Detect which cell encompasses the target text, then output its [X, Y] center coordinate. 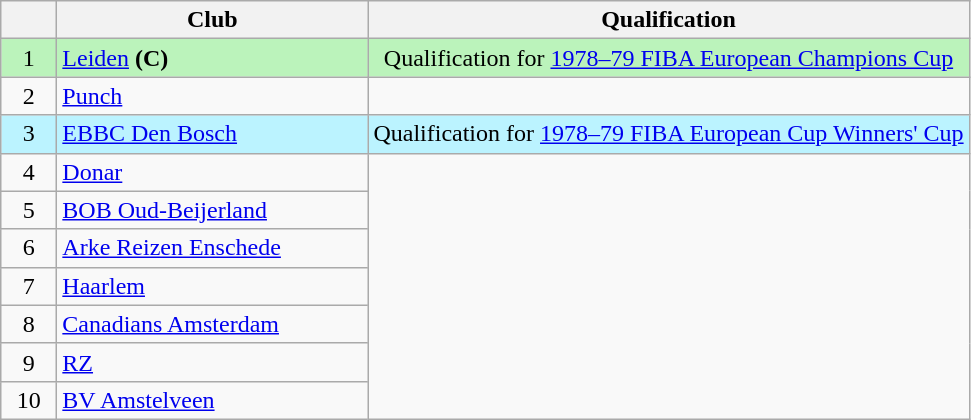
9 [29, 362]
6 [29, 248]
Leiden (C) [212, 58]
Donar [212, 172]
10 [29, 400]
BOB Oud-Beijerland [212, 210]
8 [29, 324]
Qualification for 1978–79 FIBA European Champions Cup [668, 58]
Qualification [668, 20]
7 [29, 286]
3 [29, 134]
Qualification for 1978–79 FIBA European Cup Winners' Cup [668, 134]
2 [29, 96]
Arke Reizen Enschede [212, 248]
Club [212, 20]
Punch [212, 96]
RZ [212, 362]
BV Amstelveen [212, 400]
1 [29, 58]
Canadians Amsterdam [212, 324]
5 [29, 210]
EBBC Den Bosch [212, 134]
Haarlem [212, 286]
4 [29, 172]
